Capture the cell that displays the provided text and extract its (x, y) central coordinate. 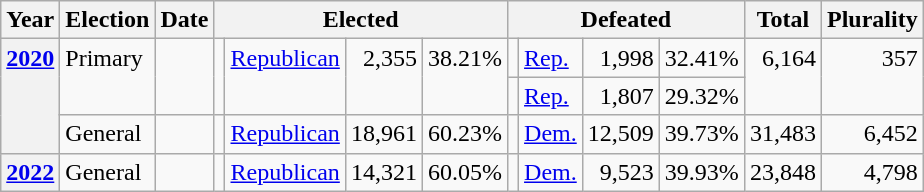
Date (184, 20)
1,998 (620, 58)
31,483 (782, 134)
Total (782, 20)
Year (30, 20)
60.23% (464, 134)
2020 (30, 96)
4,798 (872, 172)
6,164 (782, 77)
1,807 (620, 96)
39.93% (702, 172)
29.32% (702, 96)
6,452 (872, 134)
32.41% (702, 58)
14,321 (384, 172)
Primary (108, 77)
38.21% (464, 77)
12,509 (620, 134)
2022 (30, 172)
Election (108, 20)
18,961 (384, 134)
9,523 (620, 172)
60.05% (464, 172)
39.73% (702, 134)
Elected (361, 20)
2,355 (384, 77)
Defeated (626, 20)
357 (872, 77)
23,848 (782, 172)
Plurality (872, 20)
